Locate the cell with the specified text and output its (X, Y) center coordinate. 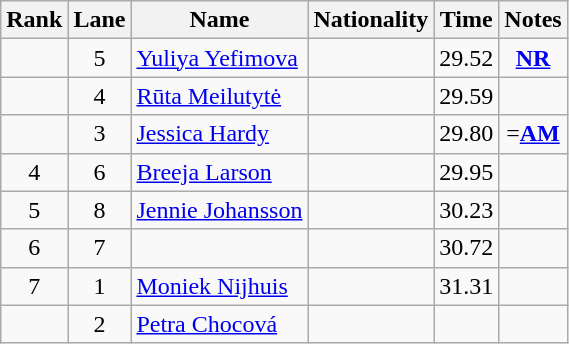
Yuliya Yefimova (220, 58)
Jennie Johansson (220, 210)
Breeja Larson (220, 172)
3 (100, 134)
1 (100, 286)
Rūta Meilutytė (220, 96)
Moniek Nijhuis (220, 286)
29.52 (466, 58)
29.59 (466, 96)
Lane (100, 20)
Petra Chocová (220, 324)
29.80 (466, 134)
30.23 (466, 210)
2 (100, 324)
Time (466, 20)
NR (533, 58)
Jessica Hardy (220, 134)
Name (220, 20)
=AM (533, 134)
8 (100, 210)
29.95 (466, 172)
31.31 (466, 286)
Nationality (371, 20)
Rank (34, 20)
Notes (533, 20)
30.72 (466, 248)
